Extract the (x, y) coordinate from the center of the cell holding the provided text.  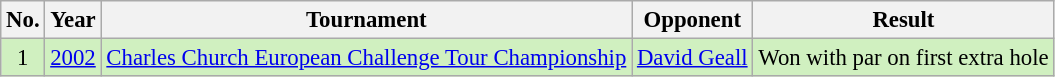
Year (73, 20)
No. (23, 20)
Opponent (692, 20)
David Geall (692, 58)
1 (23, 58)
Charles Church European Challenge Tour Championship (366, 58)
Won with par on first extra hole (904, 58)
Tournament (366, 20)
2002 (73, 58)
Result (904, 20)
